Return the [x, y] coordinate for the center point of the cell that contains the specified text.  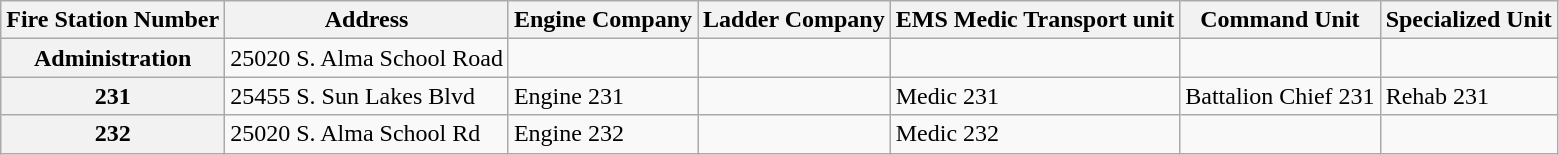
231 [113, 96]
Battalion Chief 231 [1280, 96]
232 [113, 134]
Command Unit [1280, 20]
Address [367, 20]
25020 S. Alma School Road [367, 58]
Engine 232 [602, 134]
Engine 231 [602, 96]
Fire Station Number [113, 20]
Rehab 231 [1468, 96]
Administration [113, 58]
Medic 232 [1035, 134]
25455 S. Sun Lakes Blvd [367, 96]
Ladder Company [794, 20]
Medic 231 [1035, 96]
25020 S. Alma School Rd [367, 134]
Specialized Unit [1468, 20]
Engine Company [602, 20]
EMS Medic Transport unit [1035, 20]
